Pinpoint the cell where the given text exists, returning its [X, Y] midpoint coordinate. 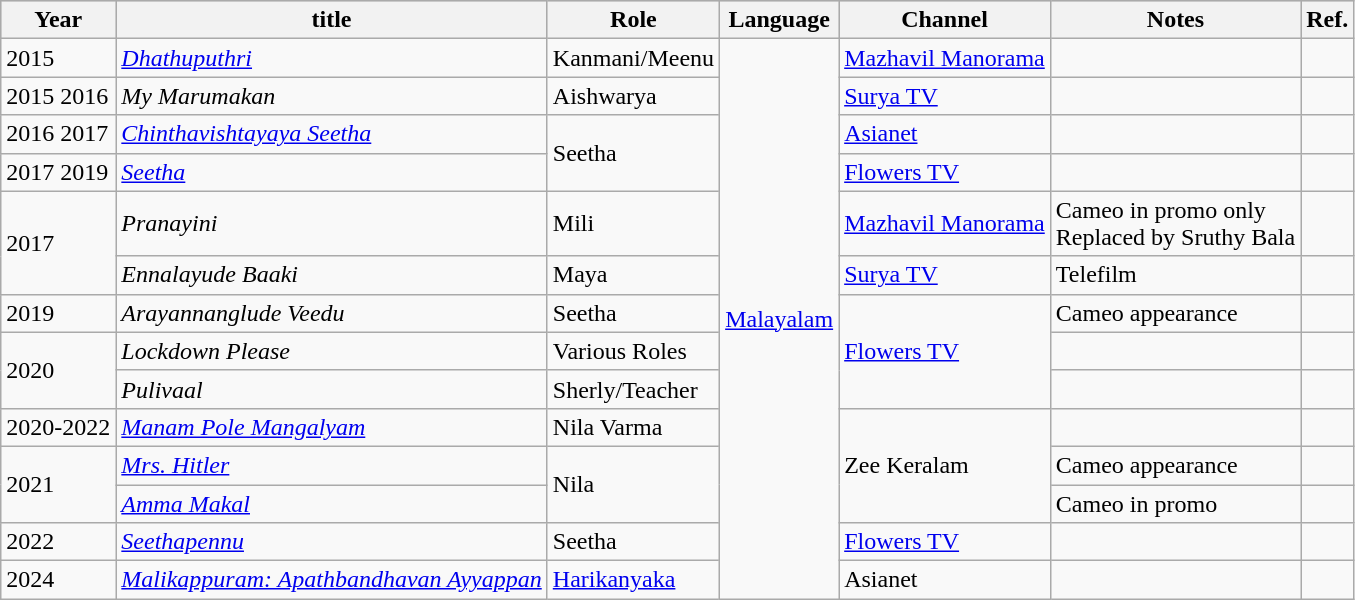
2019 [58, 313]
Lockdown Please [332, 351]
Zee Keralam [945, 465]
2024 [58, 580]
My Marumakan [332, 96]
Sherly/Teacher [633, 389]
Mili [633, 224]
Language [780, 20]
Various Roles [633, 351]
Dhathuputhri [332, 58]
2020 [58, 370]
Seethapennu [332, 542]
Arayannanglude Veedu [332, 313]
Ref. [1328, 20]
2015 2016 [58, 96]
Malikappuram: Apathbandhavan Ayyappan [332, 580]
Manam Pole Mangalyam [332, 427]
Pulivaal [332, 389]
Ennalayude Baaki [332, 275]
Aishwarya [633, 96]
Telefilm [1175, 275]
Notes [1175, 20]
Cameo in promo onlyReplaced by Sruthy Bala [1175, 224]
Chinthavishtayaya Seetha [332, 134]
Year [58, 20]
Nila [633, 484]
2020-2022 [58, 427]
Mrs. Hitler [332, 465]
2022 [58, 542]
Maya [633, 275]
2016 2017 [58, 134]
2017 2019 [58, 172]
Harikanyaka [633, 580]
Role [633, 20]
Nila Varma [633, 427]
title [332, 20]
Amma Makal [332, 503]
Pranayini [332, 224]
Malayalam [780, 319]
Channel [945, 20]
2017 [58, 242]
Cameo in promo [1175, 503]
Kanmani/Meenu [633, 58]
2015 [58, 58]
2021 [58, 484]
